Provide the [x, y] coordinate of the cell's center where the given text is located.  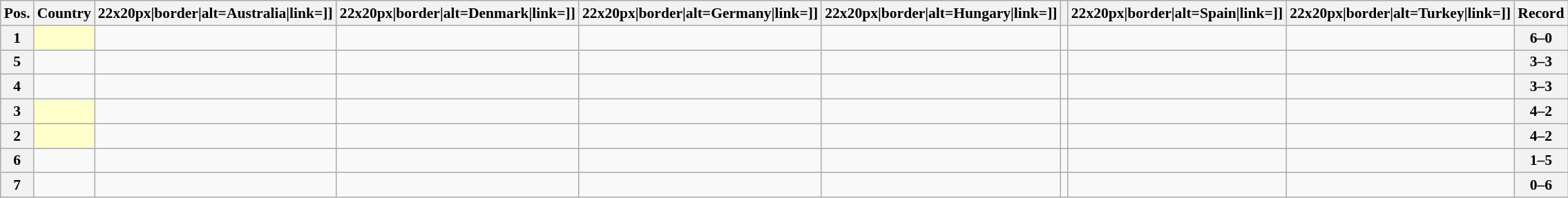
3 [17, 112]
7 [17, 186]
2 [17, 136]
22x20px|border|alt=Australia|link=]] [216, 13]
1–5 [1540, 161]
22x20px|border|alt=Hungary|link=]] [941, 13]
5 [17, 62]
22x20px|border|alt=Denmark|link=]] [457, 13]
Record [1540, 13]
Country [64, 13]
Pos. [17, 13]
22x20px|border|alt=Turkey|link=]] [1400, 13]
22x20px|border|alt=Germany|link=]] [700, 13]
1 [17, 38]
22x20px|border|alt=Spain|link=]] [1177, 13]
4 [17, 87]
6–0 [1540, 38]
6 [17, 161]
0–6 [1540, 186]
